Return (X, Y) of the center of cell containing provided text 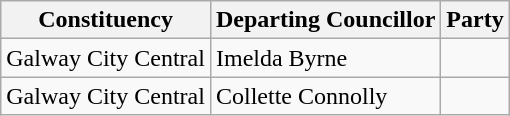
Constituency (106, 20)
Departing Councillor (325, 20)
Imelda Byrne (325, 58)
Party (475, 20)
Collette Connolly (325, 96)
